Search for the cell housing the specified text and yield its [X, Y] center coordinate. 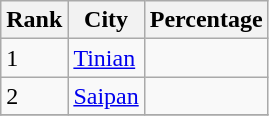
Rank [34, 20]
2 [34, 96]
Percentage [206, 20]
Tinian [106, 58]
1 [34, 58]
City [106, 20]
Saipan [106, 96]
